Determine the (X, Y) coordinate at the center of the cell enclosing the given text.  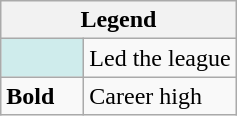
Bold (42, 96)
Legend (118, 20)
Career high (160, 96)
Led the league (160, 58)
